For the text-containing cell, return its midpoint in (x, y) coordinate format. 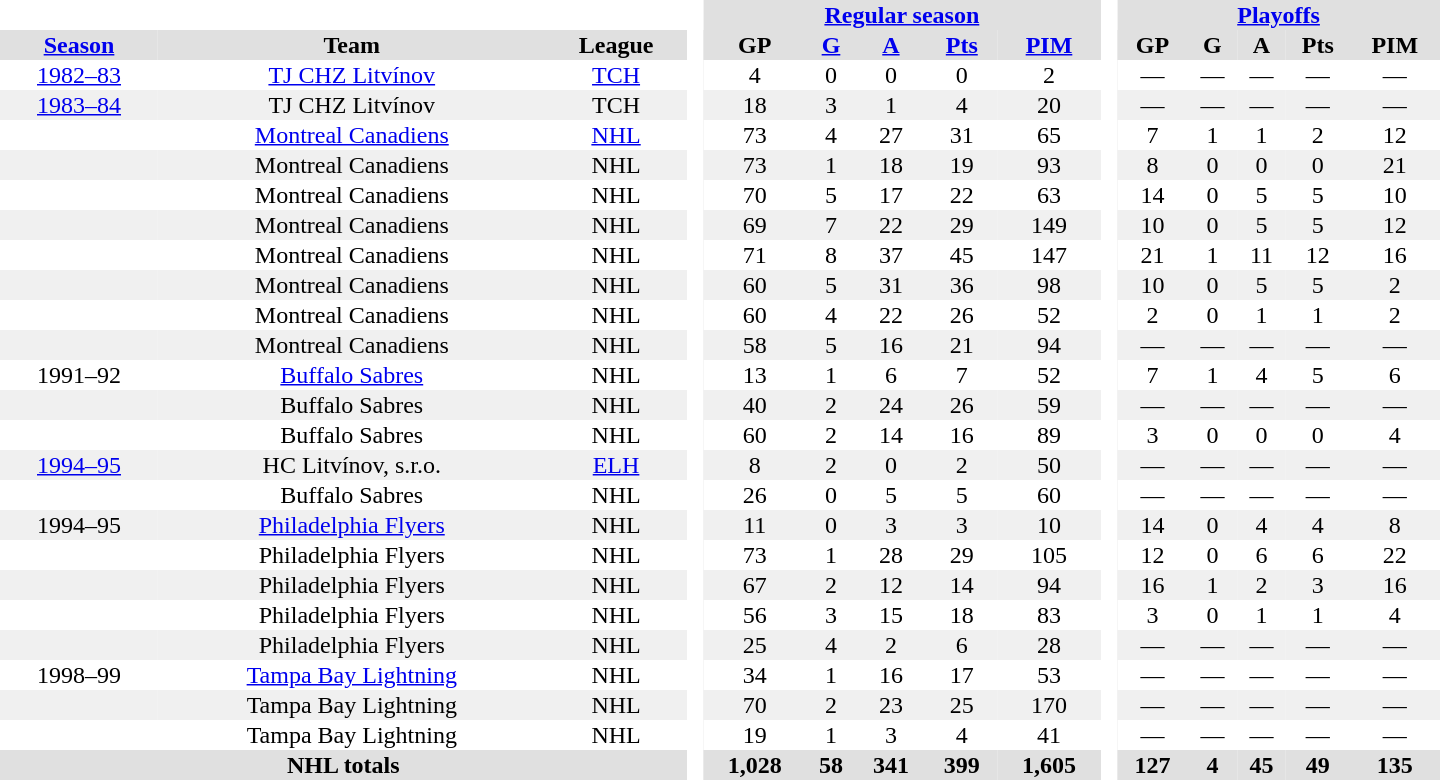
149 (1049, 225)
15 (892, 615)
98 (1049, 285)
Regular season (902, 15)
65 (1049, 135)
24 (892, 405)
93 (1049, 165)
399 (962, 765)
170 (1049, 705)
1982–83 (79, 75)
League (616, 45)
HC Litvínov, s.r.o. (352, 465)
NHL totals (344, 765)
1998–99 (79, 675)
147 (1049, 255)
63 (1049, 195)
71 (755, 255)
1,028 (755, 765)
49 (1318, 765)
1991–92 (79, 375)
69 (755, 225)
27 (892, 135)
34 (755, 675)
23 (892, 705)
67 (755, 585)
83 (1049, 615)
59 (1049, 405)
105 (1049, 555)
13 (755, 375)
20 (1049, 105)
135 (1395, 765)
ELH (616, 465)
36 (962, 285)
1983–84 (79, 105)
53 (1049, 675)
89 (1049, 435)
41 (1049, 735)
341 (892, 765)
1,605 (1049, 765)
40 (755, 405)
Team (352, 45)
50 (1049, 465)
127 (1152, 765)
56 (755, 615)
Season (79, 45)
Playoffs (1278, 15)
37 (892, 255)
